Extract the (x, y) coordinate from the center of the cell holding the provided text.  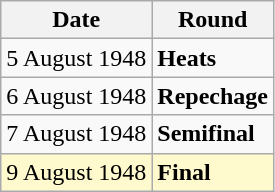
Date (76, 20)
6 August 1948 (76, 96)
7 August 1948 (76, 134)
9 August 1948 (76, 172)
5 August 1948 (76, 58)
Round (213, 20)
Semifinal (213, 134)
Heats (213, 58)
Repechage (213, 96)
Final (213, 172)
